Output the (X, Y) coordinate of the center of the cell containing the given text.  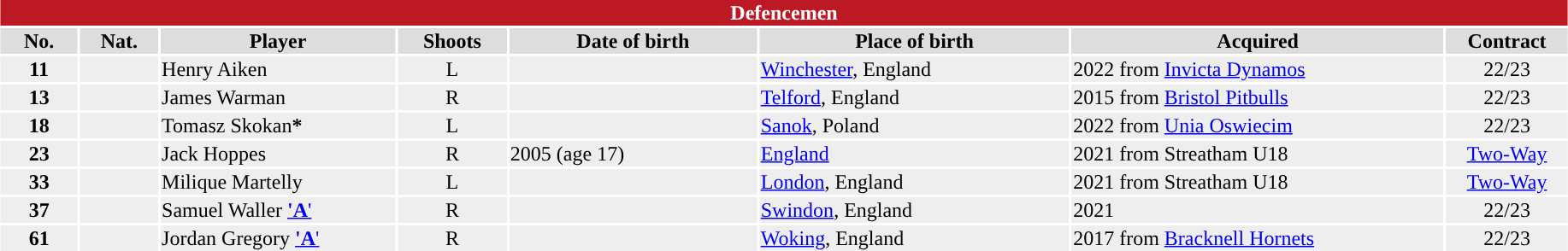
Jack Hoppes (279, 154)
Swindon, England (914, 210)
Tomasz Skokan* (279, 125)
Acquired (1259, 41)
Shoots (453, 41)
James Warman (279, 97)
Date of birth (633, 41)
2015 from Bristol Pitbulls (1259, 97)
2022 from Invicta Dynamos (1259, 69)
11 (39, 69)
Samuel Waller 'A' (279, 210)
London, England (914, 182)
Defencemen (783, 13)
37 (39, 210)
23 (39, 154)
Henry Aiken (279, 69)
Telford, England (914, 97)
18 (39, 125)
Woking, England (914, 238)
Contract (1507, 41)
13 (39, 97)
Jordan Gregory 'A' (279, 238)
Sanok, Poland (914, 125)
Player (279, 41)
Nat. (120, 41)
Place of birth (914, 41)
61 (39, 238)
2022 from Unia Oswiecim (1259, 125)
2017 from Bracknell Hornets (1259, 238)
England (914, 154)
2021 (1259, 210)
2005 (age 17) (633, 154)
No. (39, 41)
Milique Martelly (279, 182)
33 (39, 182)
Winchester, England (914, 69)
